Find where the given text appears and provide that cell's center as [X, Y] coordinate. 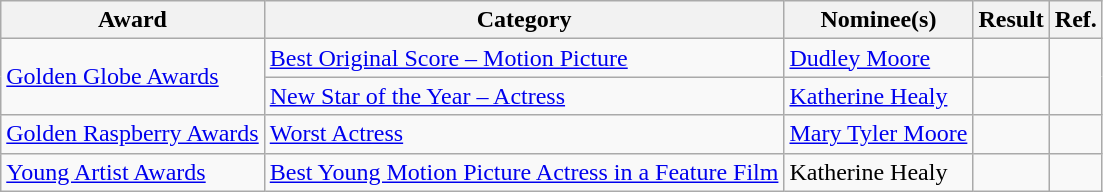
Golden Globe Awards [132, 77]
Nominee(s) [878, 20]
Ref. [1076, 20]
Category [524, 20]
Dudley Moore [878, 58]
Worst Actress [524, 134]
Mary Tyler Moore [878, 134]
Award [132, 20]
Best Original Score – Motion Picture [524, 58]
Young Artist Awards [132, 172]
New Star of the Year – Actress [524, 96]
Best Young Motion Picture Actress in a Feature Film [524, 172]
Result [1011, 20]
Golden Raspberry Awards [132, 134]
